Output the [X, Y] coordinate of the center of the cell containing the given text.  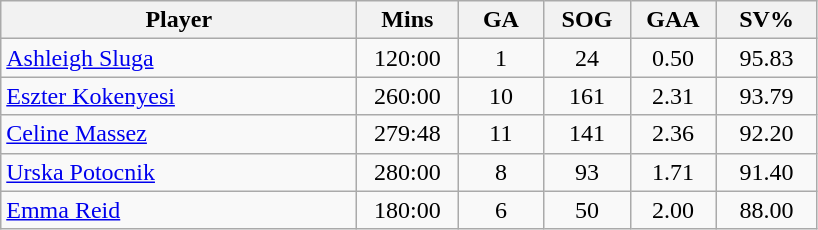
GAA [673, 20]
93.79 [766, 96]
SV% [766, 20]
GA [501, 20]
Urska Potocnik [179, 172]
50 [587, 210]
2.31 [673, 96]
93 [587, 172]
88.00 [766, 210]
141 [587, 134]
280:00 [408, 172]
11 [501, 134]
Eszter Kokenyesi [179, 96]
Celine Massez [179, 134]
6 [501, 210]
279:48 [408, 134]
SOG [587, 20]
95.83 [766, 58]
Mins [408, 20]
24 [587, 58]
92.20 [766, 134]
1.71 [673, 172]
180:00 [408, 210]
0.50 [673, 58]
Ashleigh Sluga [179, 58]
260:00 [408, 96]
8 [501, 172]
91.40 [766, 172]
1 [501, 58]
2.00 [673, 210]
161 [587, 96]
2.36 [673, 134]
10 [501, 96]
120:00 [408, 58]
Player [179, 20]
Emma Reid [179, 210]
